Search for the cell housing the specified text and yield its (x, y) center coordinate. 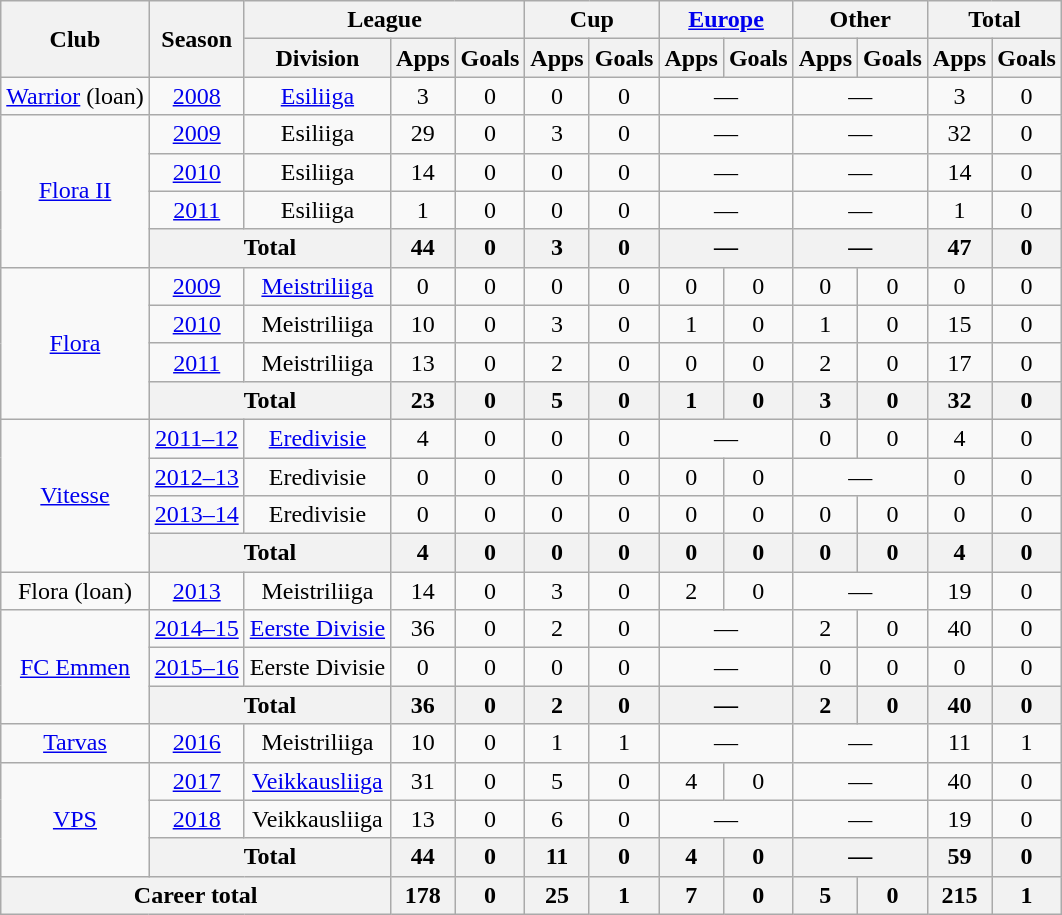
17 (959, 362)
Other (860, 20)
Division (317, 58)
2011–12 (196, 438)
League (384, 20)
Europe (726, 20)
VPS (75, 819)
2008 (196, 96)
15 (959, 324)
23 (423, 400)
Season (196, 39)
2013–14 (196, 515)
2014–15 (196, 629)
Club (75, 39)
47 (959, 248)
2012–13 (196, 477)
Career total (196, 895)
2013 (196, 591)
215 (959, 895)
7 (691, 895)
Vitesse (75, 495)
31 (423, 781)
2018 (196, 819)
59 (959, 857)
29 (423, 134)
6 (557, 819)
Flora II (75, 191)
178 (423, 895)
Tarvas (75, 743)
2017 (196, 781)
Flora (75, 343)
FC Emmen (75, 667)
Cup (592, 20)
2015–16 (196, 667)
2016 (196, 743)
Flora (loan) (75, 591)
Warrior (loan) (75, 96)
25 (557, 895)
